Locate the cell with the specified text and output its (X, Y) center coordinate. 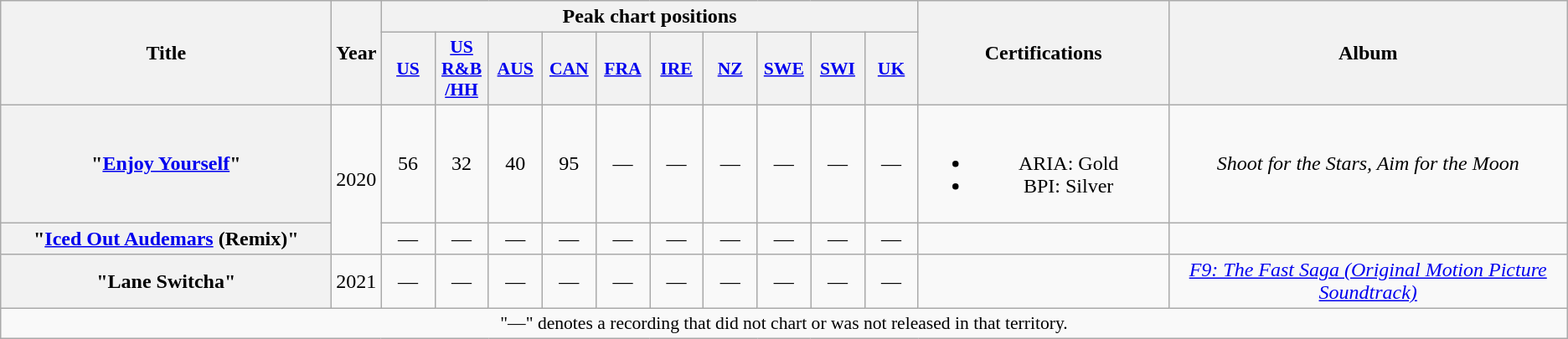
2020 (357, 179)
56 (408, 163)
ARIA: GoldBPI: Silver (1044, 163)
SWE (784, 69)
Peak chart positions (650, 17)
"Iced Out Audemars (Remix)" (166, 239)
32 (462, 163)
Year (357, 54)
Certifications (1044, 54)
Title (166, 54)
IRE (677, 69)
UK (891, 69)
2021 (357, 281)
US (408, 69)
USR&B/HH (462, 69)
40 (515, 163)
F9: The Fast Saga (Original Motion Picture Soundtrack) (1368, 281)
CAN (569, 69)
FRA (622, 69)
"—" denotes a recording that did not chart or was not released in that territory. (784, 324)
"Enjoy Yourself" (166, 163)
AUS (515, 69)
SWI (838, 69)
Shoot for the Stars, Aim for the Moon (1368, 163)
"Lane Switcha" (166, 281)
95 (569, 163)
Album (1368, 54)
NZ (730, 69)
